Locate the cell with the specified text and output its (x, y) center coordinate. 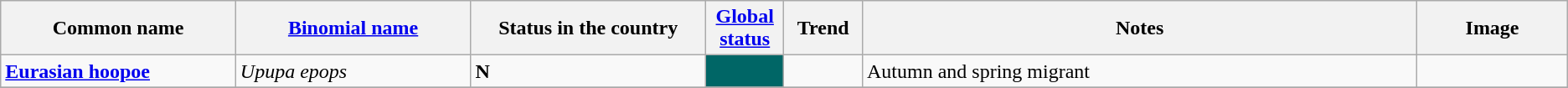
Eurasian hoopoe (119, 71)
Autumn and spring migrant (1139, 71)
Notes (1139, 28)
Trend (823, 28)
Common name (119, 28)
Status in the country (588, 28)
Binomial name (353, 28)
Global status (745, 28)
Upupa epops (353, 71)
N (588, 71)
Image (1493, 28)
